Provide the (x, y) coordinate of the cell's center where the given text is located.  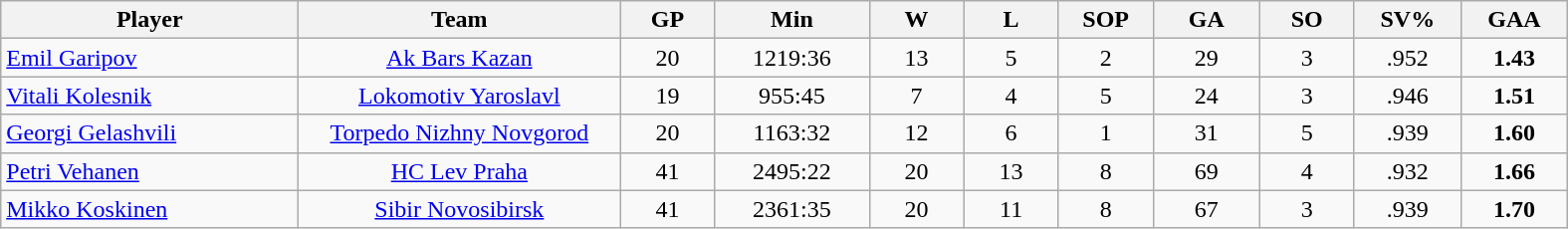
.946 (1408, 96)
SO (1306, 20)
12 (916, 133)
1219:36 (792, 58)
Team (460, 20)
Petri Vehanen (149, 171)
1.43 (1513, 58)
Min (792, 20)
GP (667, 20)
6 (1011, 133)
Vitali Kolesnik (149, 96)
SV% (1408, 20)
Player (149, 20)
1.70 (1513, 209)
Sibir Novosibirsk (460, 209)
Mikko Koskinen (149, 209)
SOP (1105, 20)
1163:32 (792, 133)
GAA (1513, 20)
GA (1207, 20)
24 (1207, 96)
1.60 (1513, 133)
29 (1207, 58)
2 (1105, 58)
W (916, 20)
.952 (1408, 58)
19 (667, 96)
67 (1207, 209)
31 (1207, 133)
HC Lev Praha (460, 171)
Emil Garipov (149, 58)
Georgi Gelashvili (149, 133)
L (1011, 20)
Torpedo Nizhny Novgorod (460, 133)
2495:22 (792, 171)
Lokomotiv Yaroslavl (460, 96)
2361:35 (792, 209)
1.51 (1513, 96)
11 (1011, 209)
Ak Bars Kazan (460, 58)
1.66 (1513, 171)
955:45 (792, 96)
7 (916, 96)
69 (1207, 171)
1 (1105, 133)
.932 (1408, 171)
